Return [x, y] of the center of cell containing provided text 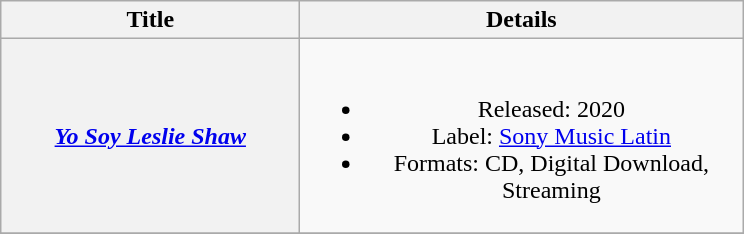
Released: 2020Label: Sony Music LatinFormats: CD, Digital Download, Streaming [522, 136]
Yo Soy Leslie Shaw [150, 136]
Title [150, 20]
Details [522, 20]
